Provide the [x, y] coordinate of the cell's center where the given text is located.  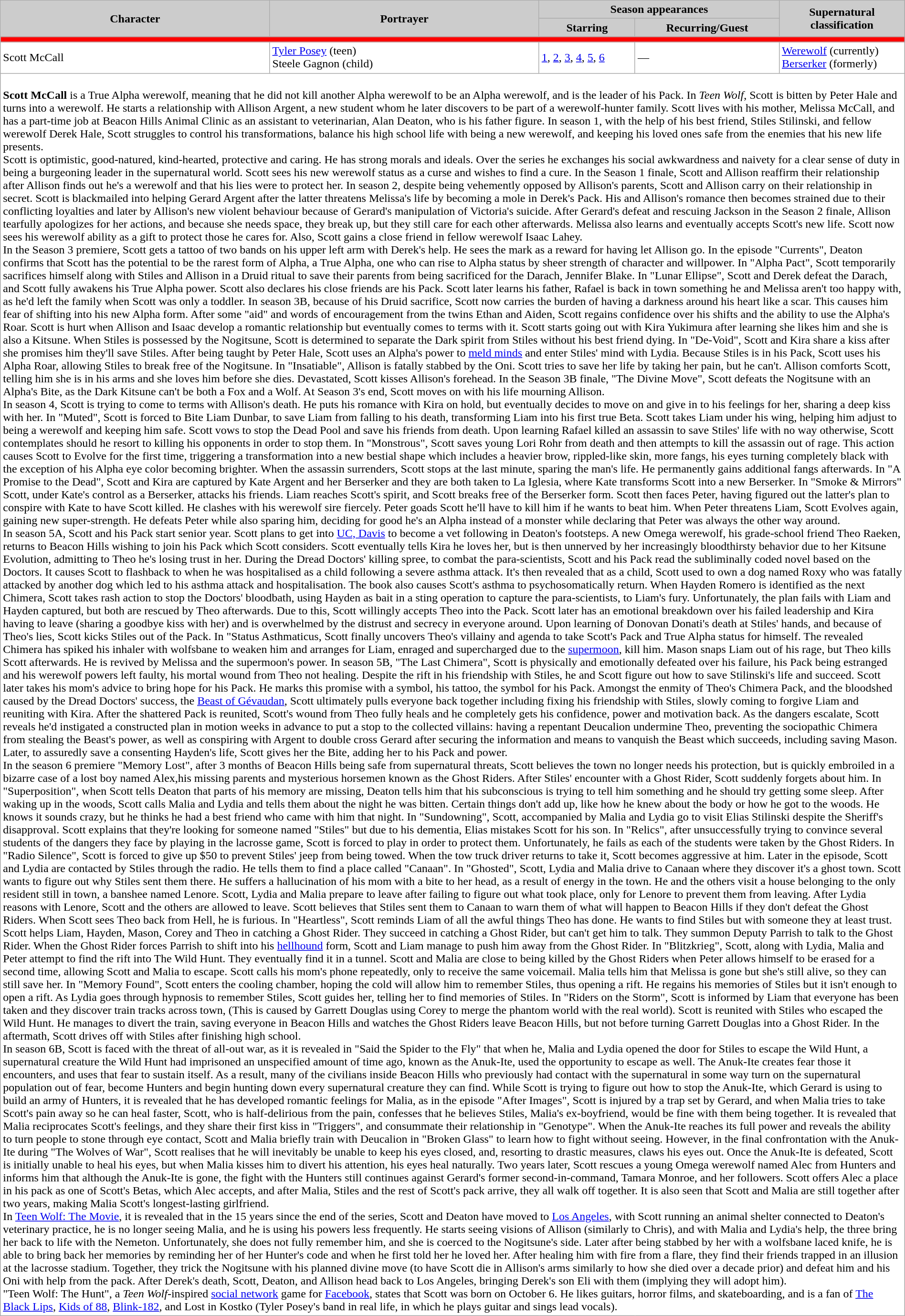
Season appearances [659, 10]
— [707, 57]
Supernatural classification [842, 19]
Tyler Posey (teen)Steele Gagnon (child) [404, 57]
Werewolf (currently)Berserker (formerly) [842, 57]
Scott McCall [135, 57]
Character [135, 19]
Starring [587, 28]
1, 2, 3, 4, 5, 6 [587, 57]
Portrayer [404, 19]
Recurring/Guest [707, 28]
